Return the (x, y) coordinate for the center point of the cell that contains the specified text.  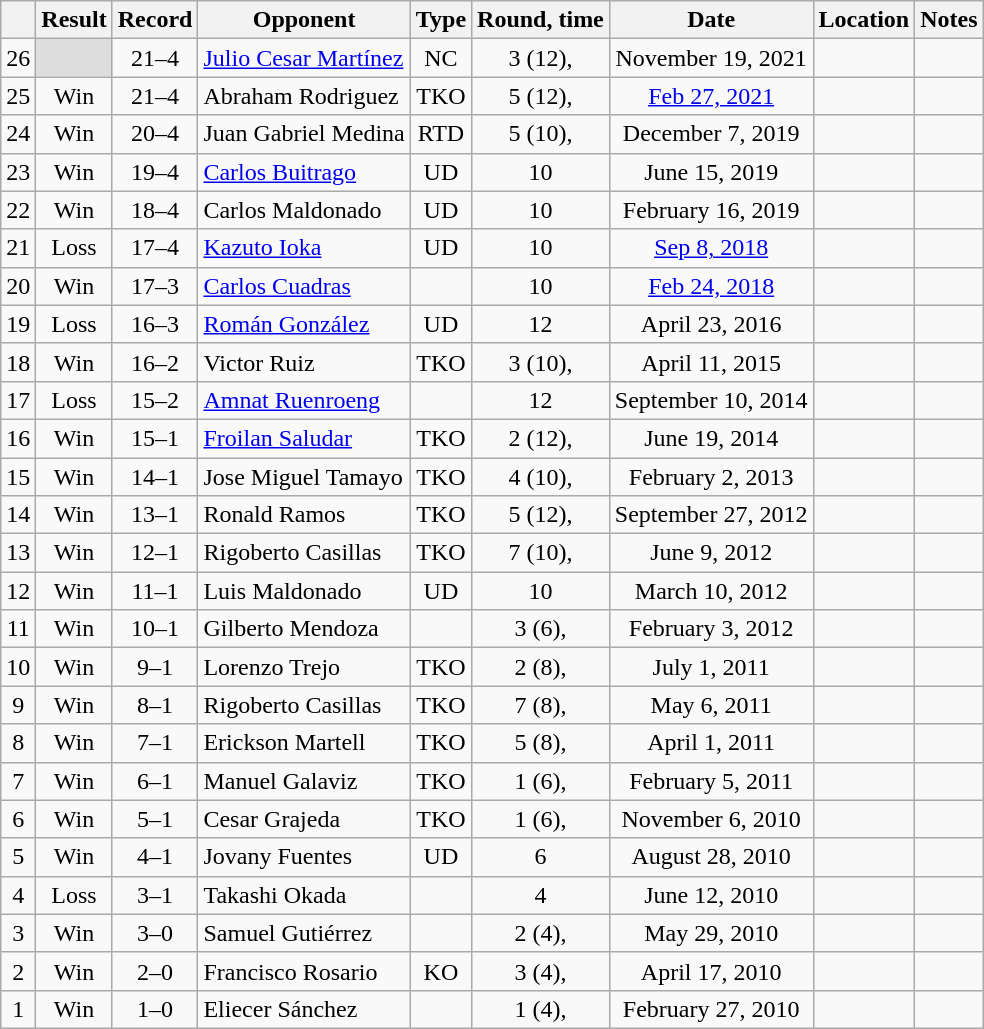
NC (440, 58)
March 10, 2012 (711, 591)
February 5, 2011 (711, 781)
Victor Ruiz (304, 362)
Manuel Galaviz (304, 781)
3 (12), (541, 58)
20 (18, 286)
Román González (304, 324)
3 (4), (541, 971)
Luis Maldonado (304, 591)
Erickson Martell (304, 743)
Gilberto Mendoza (304, 629)
3 (18, 933)
Record (155, 20)
Jose Miguel Tamayo (304, 477)
5 (10), (541, 134)
February 16, 2019 (711, 210)
16–2 (155, 362)
Notes (949, 20)
3 (10), (541, 362)
July 1, 2011 (711, 667)
June 12, 2010 (711, 895)
11–1 (155, 591)
Juan Gabriel Medina (304, 134)
20–4 (155, 134)
19 (18, 324)
KO (440, 971)
19–4 (155, 172)
Amnat Ruenroeng (304, 400)
7 (18, 781)
Eliecer Sánchez (304, 1009)
18 (18, 362)
Round, time (541, 20)
Sep 8, 2018 (711, 248)
Jovany Fuentes (304, 857)
18–4 (155, 210)
6–1 (155, 781)
2 (12), (541, 438)
5 (8), (541, 743)
5 (18, 857)
3–0 (155, 933)
26 (18, 58)
September 27, 2012 (711, 515)
June 19, 2014 (711, 438)
9 (18, 705)
1 (4), (541, 1009)
Type (440, 20)
5–1 (155, 819)
May 6, 2011 (711, 705)
June 9, 2012 (711, 553)
11 (18, 629)
7 (10), (541, 553)
14 (18, 515)
Opponent (304, 20)
Lorenzo Trejo (304, 667)
RTD (440, 134)
7 (8), (541, 705)
April 23, 2016 (711, 324)
November 6, 2010 (711, 819)
22 (18, 210)
2 (8), (541, 667)
Carlos Maldonado (304, 210)
4–1 (155, 857)
2 (18, 971)
17–3 (155, 286)
Francisco Rosario (304, 971)
Location (864, 20)
8 (18, 743)
15–1 (155, 438)
Abraham Rodriguez (304, 96)
4 (10), (541, 477)
10–1 (155, 629)
9–1 (155, 667)
16–3 (155, 324)
8–1 (155, 705)
17 (18, 400)
13–1 (155, 515)
April 11, 2015 (711, 362)
15 (18, 477)
November 19, 2021 (711, 58)
24 (18, 134)
3 (6), (541, 629)
21 (18, 248)
13 (18, 553)
April 17, 2010 (711, 971)
Samuel Gutiérrez (304, 933)
February 27, 2010 (711, 1009)
Date (711, 20)
December 7, 2019 (711, 134)
Feb 24, 2018 (711, 286)
May 29, 2010 (711, 933)
Ronald Ramos (304, 515)
February 2, 2013 (711, 477)
June 15, 2019 (711, 172)
Cesar Grajeda (304, 819)
Kazuto Ioka (304, 248)
Froilan Saludar (304, 438)
25 (18, 96)
23 (18, 172)
Carlos Cuadras (304, 286)
14–1 (155, 477)
September 10, 2014 (711, 400)
2–0 (155, 971)
17–4 (155, 248)
August 28, 2010 (711, 857)
1–0 (155, 1009)
Carlos Buitrago (304, 172)
February 3, 2012 (711, 629)
Takashi Okada (304, 895)
Julio Cesar Martínez (304, 58)
15–2 (155, 400)
1 (18, 1009)
16 (18, 438)
7–1 (155, 743)
12–1 (155, 553)
2 (4), (541, 933)
Feb 27, 2021 (711, 96)
3–1 (155, 895)
Result (74, 20)
April 1, 2011 (711, 743)
